Detect which cell encompasses the target text, then output its [x, y] center coordinate. 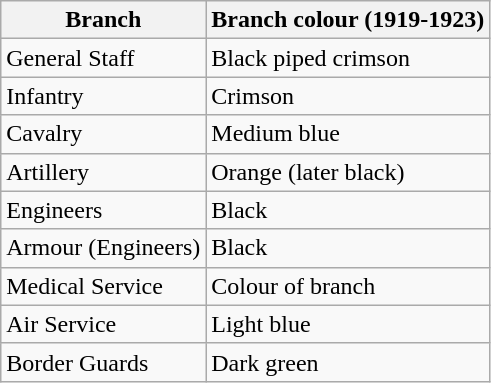
Orange (later black) [348, 172]
Light blue [348, 324]
Engineers [104, 210]
Cavalry [104, 134]
Branch [104, 20]
General Staff [104, 58]
Colour of branch [348, 286]
Infantry [104, 96]
Branch colour (1919-1923) [348, 20]
Black piped crimson [348, 58]
Artillery [104, 172]
Air Service [104, 324]
Crimson [348, 96]
Dark green [348, 362]
Medium blue [348, 134]
Armour (Engineers) [104, 248]
Border Guards [104, 362]
Medical Service [104, 286]
